Return (x, y) of the center of cell containing provided text 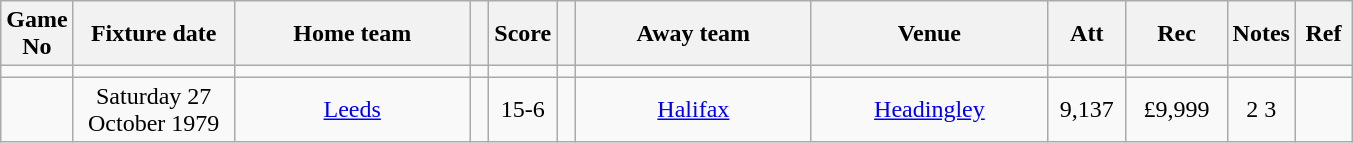
Headingley (929, 110)
Notes (1261, 34)
Halifax (693, 110)
Home team (352, 34)
£9,999 (1176, 110)
Saturday 27 October 1979 (154, 110)
15-6 (523, 110)
Rec (1176, 34)
Att (1086, 34)
Venue (929, 34)
Leeds (352, 110)
Away team (693, 34)
2 3 (1261, 110)
Game No (37, 34)
Ref (1323, 34)
9,137 (1086, 110)
Fixture date (154, 34)
Score (523, 34)
